Find where the given text appears and provide that cell's center as (X, Y) coordinate. 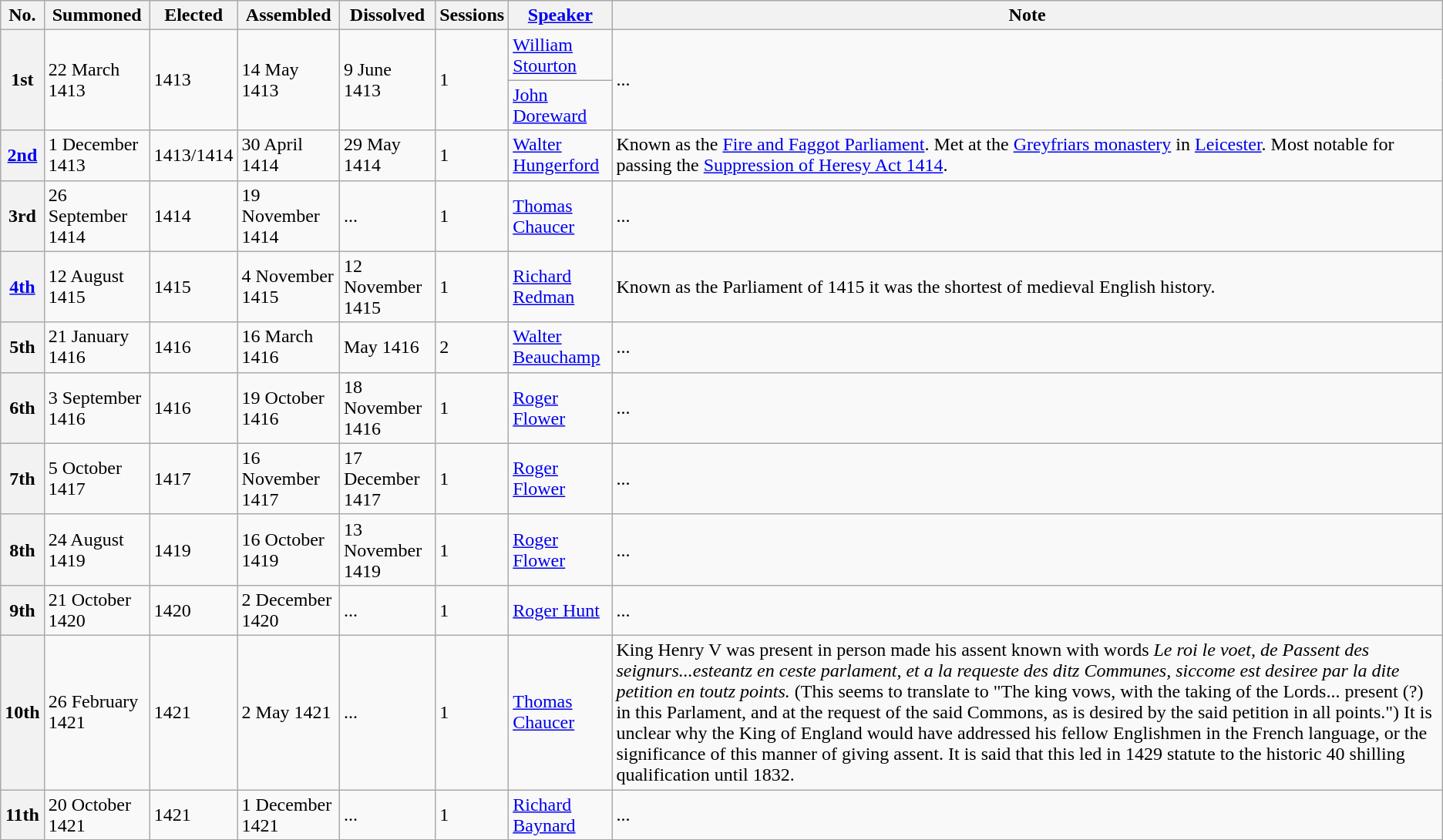
13 November 1419 (387, 549)
12 November 1415 (387, 287)
21 October 1420 (97, 610)
5 October 1417 (97, 479)
29 May 1414 (387, 156)
18 November 1416 (387, 408)
3 September 1416 (97, 408)
2 (472, 347)
1st (22, 80)
John Doreward (560, 105)
1 December 1421 (288, 814)
1414 (193, 216)
2nd (22, 156)
9 June 1413 (387, 80)
Assembled (288, 15)
7th (22, 479)
Speaker (560, 15)
Dissolved (387, 15)
Known as the Fire and Faggot Parliament. Met at the Greyfriars monastery in Leicester. Most notable for passing the Suppression of Heresy Act 1414. (1027, 156)
10th (22, 712)
4th (22, 287)
Elected (193, 15)
No. (22, 15)
9th (22, 610)
1 December 1413 (97, 156)
Summoned (97, 15)
Roger Hunt (560, 610)
26 February 1421 (97, 712)
1419 (193, 549)
3rd (22, 216)
Known as the Parliament of 1415 it was the shortest of medieval English history. (1027, 287)
14 May 1413 (288, 80)
24 August 1419 (97, 549)
22 March 1413 (97, 80)
16 October 1419 (288, 549)
1413/1414 (193, 156)
16 March 1416 (288, 347)
6th (22, 408)
11th (22, 814)
21 January 1416 (97, 347)
Richard Baynard (560, 814)
Richard Redman (560, 287)
Sessions (472, 15)
1415 (193, 287)
May 1416 (387, 347)
2 December 1420 (288, 610)
2 May 1421 (288, 712)
1420 (193, 610)
William Stourton (560, 55)
1417 (193, 479)
30 April 1414 (288, 156)
8th (22, 549)
19 October 1416 (288, 408)
5th (22, 347)
26 September 1414 (97, 216)
12 August 1415 (97, 287)
Note (1027, 15)
17 December 1417 (387, 479)
16 November 1417 (288, 479)
19 November 1414 (288, 216)
Walter Hungerford (560, 156)
1413 (193, 80)
20 October 1421 (97, 814)
4 November 1415 (288, 287)
Walter Beauchamp (560, 347)
